From the cell containing the given text, extract its center point as (x, y) coordinate. 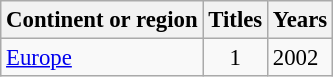
Years (300, 20)
Titles (236, 20)
Continent or region (102, 20)
1 (236, 58)
2002 (300, 58)
Europe (102, 58)
